Pinpoint the cell where the given text exists, returning its (X, Y) midpoint coordinate. 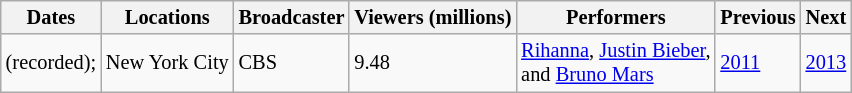
Rihanna, Justin Bieber, and Bruno Mars (616, 63)
9.48 (432, 63)
(recorded); (51, 63)
2013 (826, 63)
2011 (758, 63)
Performers (616, 17)
New York City (168, 63)
Broadcaster (292, 17)
Viewers (millions) (432, 17)
Dates (51, 17)
Next (826, 17)
Previous (758, 17)
Locations (168, 17)
CBS (292, 63)
